Return (X, Y) of the center of cell containing provided text 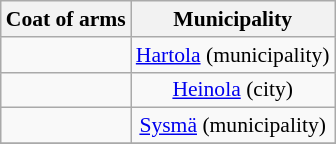
Municipality (233, 19)
Coat of arms (66, 19)
Heinola (city) (233, 90)
Sysmä (municipality) (233, 126)
Hartola (municipality) (233, 55)
